Return the [x, y] coordinate for the center point of the cell that contains the specified text.  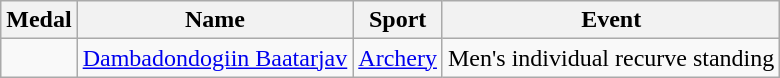
Dambadondogiin Baatarjav [215, 58]
Men's individual recurve standing [610, 58]
Name [215, 20]
Archery [398, 58]
Event [610, 20]
Medal [39, 20]
Sport [398, 20]
